For the text-containing cell, return its midpoint in (x, y) coordinate format. 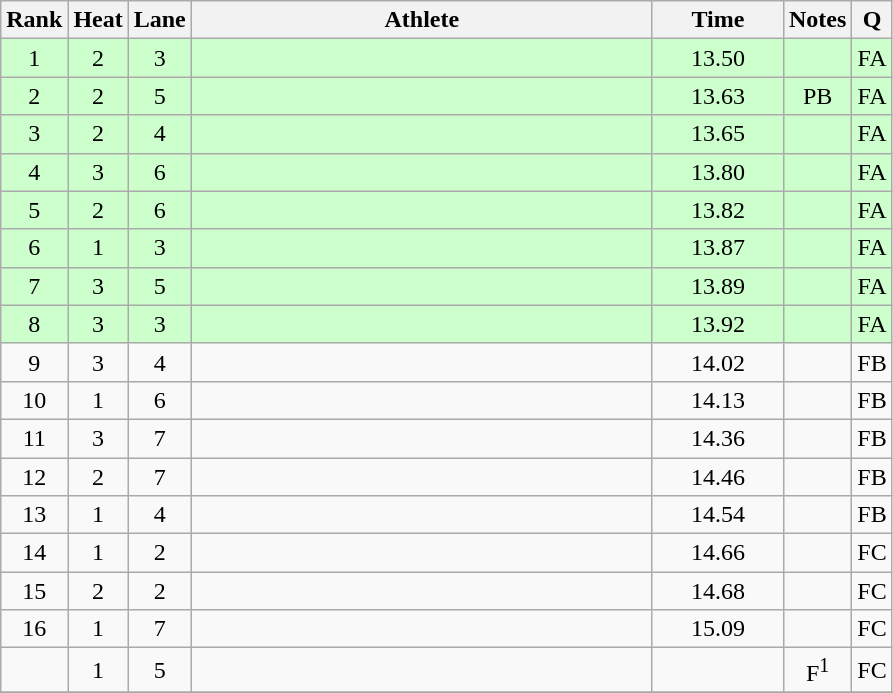
14.02 (718, 362)
14.66 (718, 553)
13.92 (718, 324)
13.80 (718, 172)
Athlete (422, 20)
Rank (34, 20)
14 (34, 553)
9 (34, 362)
15.09 (718, 629)
14.68 (718, 591)
F1 (817, 670)
14.54 (718, 515)
10 (34, 400)
Lane (160, 20)
13.65 (718, 134)
13 (34, 515)
11 (34, 438)
12 (34, 477)
13.89 (718, 286)
16 (34, 629)
13.87 (718, 248)
13.50 (718, 58)
14.13 (718, 400)
15 (34, 591)
PB (817, 96)
14.36 (718, 438)
Notes (817, 20)
13.82 (718, 210)
Time (718, 20)
Q (872, 20)
13.63 (718, 96)
8 (34, 324)
Heat (98, 20)
14.46 (718, 477)
